Identify which cell holds the provided text, then report its [X, Y] central coordinate. 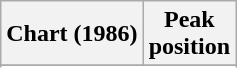
Peakposition [189, 34]
Chart (1986) [72, 34]
